Identify which cell holds the provided text, then report its [x, y] central coordinate. 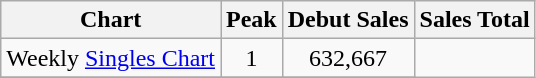
Weekly Singles Chart [111, 58]
Sales Total [474, 20]
Peak [252, 20]
Chart [111, 20]
632,667 [348, 58]
Debut Sales [348, 20]
1 [252, 58]
